Return the [x, y] coordinate for the center point of the cell that contains the specified text.  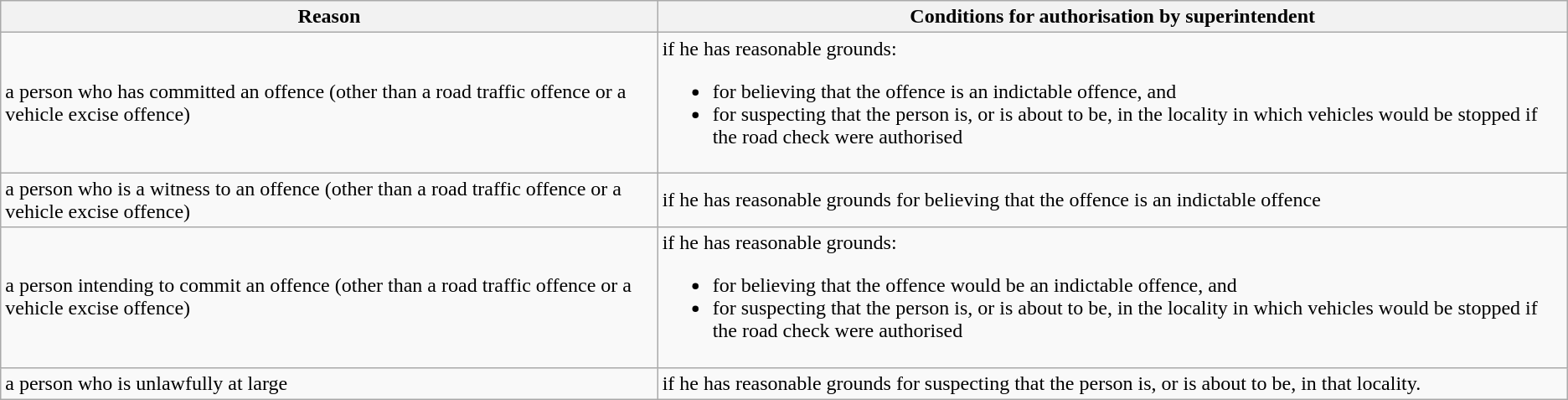
if he has reasonable grounds for believing that the offence is an indictable offence [1112, 200]
a person who has committed an offence (other than a road traffic offence or a vehicle excise offence) [329, 102]
a person who is a witness to an offence (other than a road traffic offence or a vehicle excise offence) [329, 200]
a person who is unlawfully at large [329, 383]
if he has reasonable grounds for suspecting that the person is, or is about to be, in that locality. [1112, 383]
Conditions for authorisation by superintendent [1112, 17]
Reason [329, 17]
a person intending to commit an offence (other than a road traffic offence or a vehicle excise offence) [329, 297]
